Return the (X, Y) coordinate for the center point of the cell that contains the specified text.  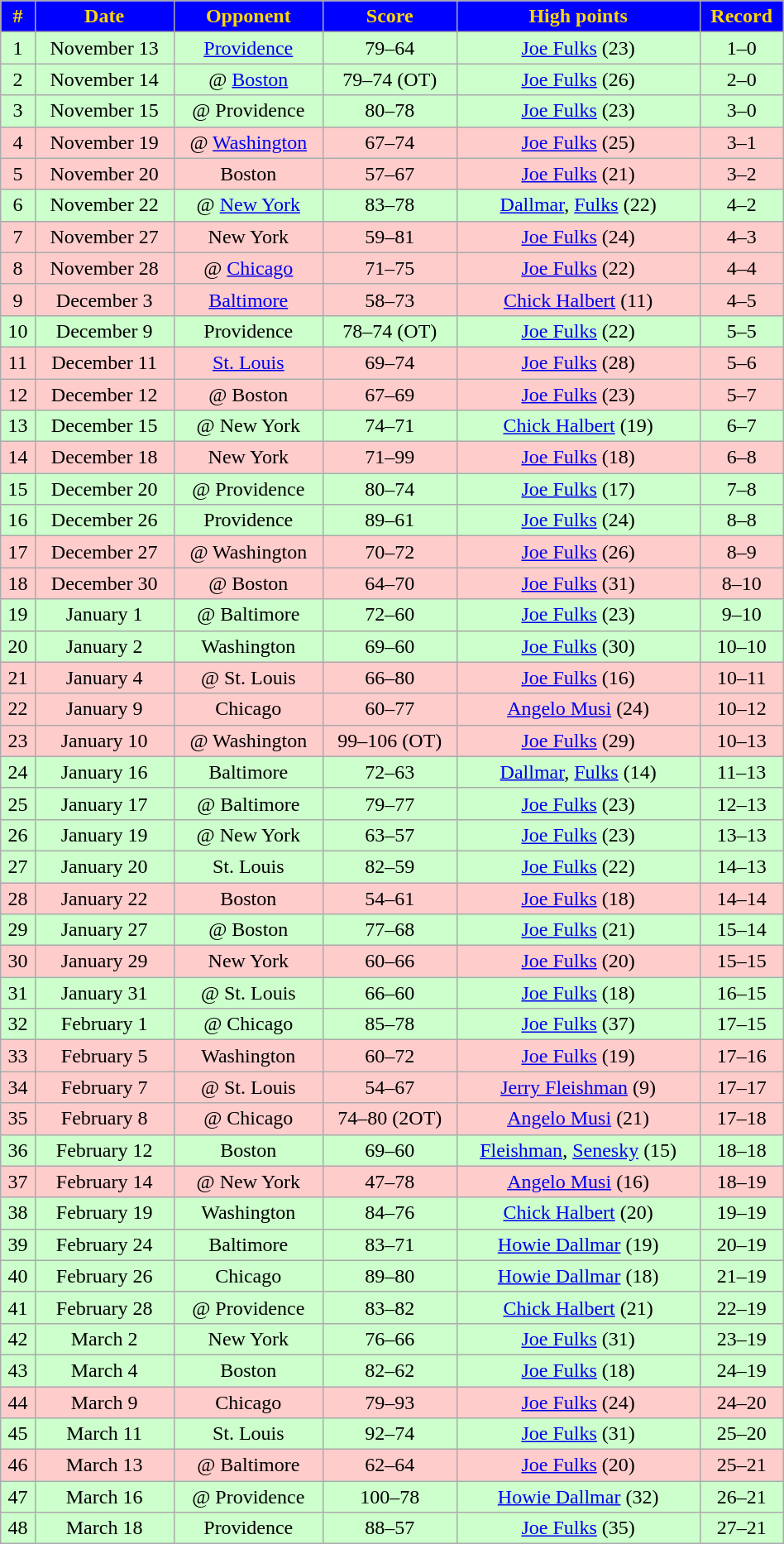
7 (18, 237)
83–71 (390, 1244)
29 (18, 930)
5–7 (741, 395)
39 (18, 1244)
3–0 (741, 111)
November 14 (104, 79)
80–74 (390, 489)
January 16 (104, 772)
99–106 (OT) (390, 741)
17–16 (741, 1056)
66–60 (390, 993)
40 (18, 1276)
1 (18, 48)
11 (18, 362)
Howie Dallmar (32) (578, 1497)
12 (18, 395)
23–19 (741, 1339)
72–60 (390, 615)
Chick Halbert (20) (578, 1213)
December 18 (104, 458)
20–19 (741, 1244)
92–74 (390, 1434)
11–13 (741, 772)
January 31 (104, 993)
January 17 (104, 803)
February 28 (104, 1307)
February 12 (104, 1150)
1–0 (741, 48)
21–19 (741, 1276)
14–13 (741, 866)
5–6 (741, 362)
67–74 (390, 142)
4 (18, 142)
44 (18, 1403)
15–15 (741, 961)
24–19 (741, 1370)
17–15 (741, 1024)
March 13 (104, 1465)
21 (18, 678)
March 16 (104, 1497)
Chick Halbert (11) (578, 300)
3–1 (741, 142)
89–61 (390, 520)
71–99 (390, 458)
Howie Dallmar (18) (578, 1276)
4–4 (741, 268)
March 11 (104, 1434)
January 4 (104, 678)
7–8 (741, 489)
19 (18, 615)
February 14 (104, 1182)
45 (18, 1434)
November 19 (104, 142)
17 (18, 552)
85–78 (390, 1024)
December 12 (104, 395)
Joe Fulks (35) (578, 1528)
67–69 (390, 395)
February 8 (104, 1119)
15 (18, 489)
36 (18, 1150)
88–57 (390, 1528)
November 13 (104, 48)
84–76 (390, 1213)
25–20 (741, 1434)
January 29 (104, 961)
14–14 (741, 898)
December 27 (104, 552)
Chick Halbert (21) (578, 1307)
41 (18, 1307)
December 15 (104, 426)
12–13 (741, 803)
74–80 (2OT) (390, 1119)
4–3 (741, 237)
Record (741, 17)
November 20 (104, 174)
March 18 (104, 1528)
17–18 (741, 1119)
18 (18, 583)
Opponent (248, 17)
16 (18, 520)
60–77 (390, 709)
13–13 (741, 835)
4–2 (741, 205)
30 (18, 961)
24–20 (741, 1403)
74–71 (390, 426)
13 (18, 426)
60–72 (390, 1056)
November 15 (104, 111)
3–2 (741, 174)
70–72 (390, 552)
Dallmar, Fulks (14) (578, 772)
Joe Fulks (37) (578, 1024)
Angelo Musi (16) (578, 1182)
February 5 (104, 1056)
2 (18, 79)
January 10 (104, 741)
89–80 (390, 1276)
14 (18, 458)
18–18 (741, 1150)
69–74 (390, 362)
Dallmar, Fulks (22) (578, 205)
March 9 (104, 1403)
February 19 (104, 1213)
37 (18, 1182)
Score (390, 17)
8 (18, 268)
33 (18, 1056)
19–19 (741, 1213)
6–8 (741, 458)
3 (18, 111)
22–19 (741, 1307)
10–10 (741, 646)
22 (18, 709)
76–66 (390, 1339)
10–11 (741, 678)
48 (18, 1528)
47 (18, 1497)
79–93 (390, 1403)
25–21 (741, 1465)
January 22 (104, 898)
63–57 (390, 835)
27 (18, 866)
January 9 (104, 709)
100–78 (390, 1497)
January 20 (104, 866)
January 2 (104, 646)
November 22 (104, 205)
38 (18, 1213)
6–7 (741, 426)
23 (18, 741)
5 (18, 174)
79–64 (390, 48)
10–12 (741, 709)
9 (18, 300)
10 (18, 331)
58–73 (390, 300)
February 26 (104, 1276)
Joe Fulks (29) (578, 741)
Joe Fulks (19) (578, 1056)
Angelo Musi (24) (578, 709)
9–10 (741, 615)
February 24 (104, 1244)
5–5 (741, 331)
10–13 (741, 741)
26–21 (741, 1497)
47–78 (390, 1182)
8–8 (741, 520)
18–19 (741, 1182)
March 4 (104, 1370)
79–77 (390, 803)
Date (104, 17)
December 26 (104, 520)
17–17 (741, 1087)
February 7 (104, 1087)
59–81 (390, 237)
# (18, 17)
72–63 (390, 772)
January 27 (104, 930)
16–15 (741, 993)
62–64 (390, 1465)
64–70 (390, 583)
December 20 (104, 489)
March 2 (104, 1339)
4–5 (741, 300)
26 (18, 835)
Howie Dallmar (19) (578, 1244)
24 (18, 772)
15–14 (741, 930)
February 1 (104, 1024)
8–9 (741, 552)
54–67 (390, 1087)
Joe Fulks (25) (578, 142)
8–10 (741, 583)
Chick Halbert (19) (578, 426)
82–59 (390, 866)
Joe Fulks (28) (578, 362)
43 (18, 1370)
80–78 (390, 111)
December 9 (104, 331)
79–74 (OT) (390, 79)
Fleishman, Senesky (15) (578, 1150)
November 27 (104, 237)
Joe Fulks (17) (578, 489)
Joe Fulks (30) (578, 646)
January 19 (104, 835)
78–74 (OT) (390, 331)
83–82 (390, 1307)
60–66 (390, 961)
20 (18, 646)
Joe Fulks (16) (578, 678)
35 (18, 1119)
57–67 (390, 174)
71–75 (390, 268)
December 11 (104, 362)
27–21 (741, 1528)
December 3 (104, 300)
42 (18, 1339)
November 28 (104, 268)
Jerry Fleishman (9) (578, 1087)
54–61 (390, 898)
32 (18, 1024)
28 (18, 898)
Angelo Musi (21) (578, 1119)
December 30 (104, 583)
46 (18, 1465)
83–78 (390, 205)
6 (18, 205)
31 (18, 993)
January 1 (104, 615)
77–68 (390, 930)
25 (18, 803)
66–80 (390, 678)
2–0 (741, 79)
82–62 (390, 1370)
High points (578, 17)
34 (18, 1087)
